Search for the cell housing the specified text and yield its [X, Y] center coordinate. 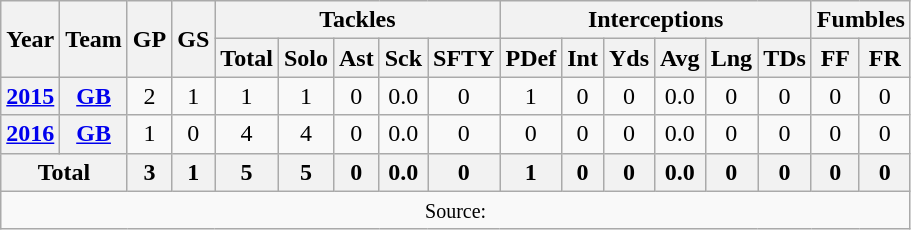
2015 [30, 96]
GS [194, 39]
Source: [456, 210]
Yds [628, 58]
FR [884, 58]
PDef [531, 58]
GP [149, 39]
TDs [785, 58]
Year [30, 39]
SFTY [464, 58]
Tackles [358, 20]
Int [583, 58]
Team [94, 39]
Solo [306, 58]
Avg [680, 58]
3 [149, 172]
FF [835, 58]
Ast [356, 58]
Sck [403, 58]
2016 [30, 134]
Interceptions [656, 20]
Fumbles [860, 20]
Lng [731, 58]
2 [149, 96]
